Pinpoint the cell where the given text exists, returning its [x, y] midpoint coordinate. 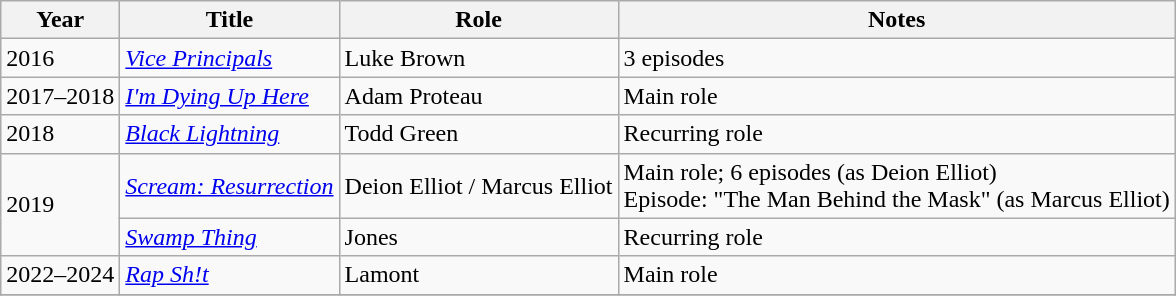
Year [60, 20]
Scream: Resurrection [230, 186]
2018 [60, 134]
Jones [478, 237]
Luke Brown [478, 58]
2022–2024 [60, 275]
I'm Dying Up Here [230, 96]
3 episodes [896, 58]
Role [478, 20]
Title [230, 20]
Vice Principals [230, 58]
Rap Sh!t [230, 275]
2019 [60, 204]
2017–2018 [60, 96]
Lamont [478, 275]
Notes [896, 20]
Swamp Thing [230, 237]
Main role; 6 episodes (as Deion Elliot)Episode: "The Man Behind the Mask" (as Marcus Elliot) [896, 186]
Todd Green [478, 134]
Black Lightning [230, 134]
Adam Proteau [478, 96]
2016 [60, 58]
Deion Elliot / Marcus Elliot [478, 186]
